From the cell containing the given text, extract its center point as [x, y] coordinate. 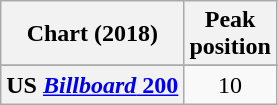
10 [230, 85]
Chart (2018) [92, 34]
Peak position [230, 34]
US Billboard 200 [92, 85]
